Find where the given text appears and provide that cell's center as (X, Y) coordinate. 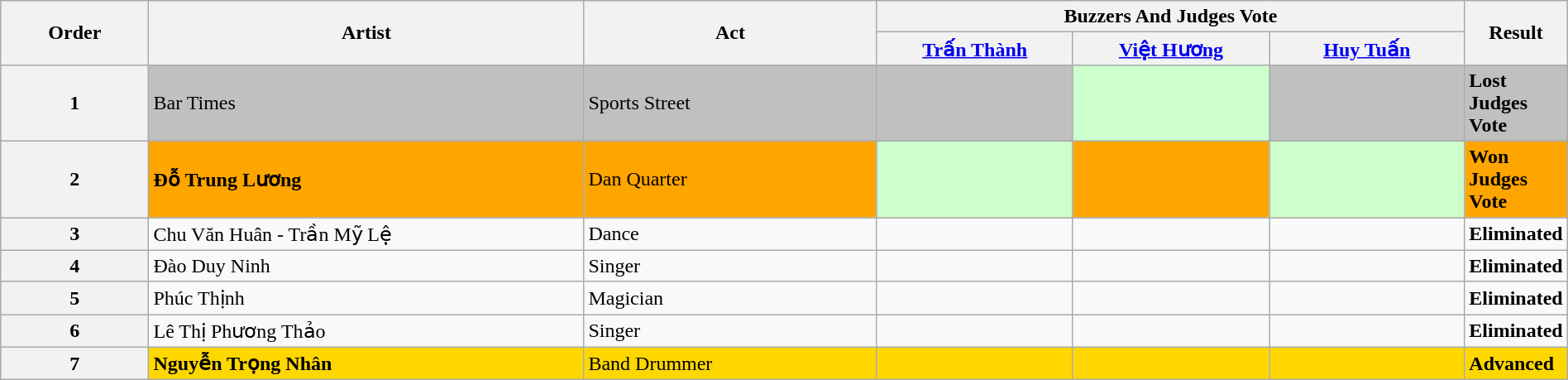
Artist (366, 33)
Order (74, 33)
7 (74, 363)
Lost Judges Vote (1516, 103)
Đào Duy Ninh (366, 266)
Act (730, 33)
2 (74, 179)
Result (1516, 33)
Trấn Thành (974, 49)
Nguyễn Trọng Nhân (366, 363)
Huy Tuấn (1367, 49)
6 (74, 331)
Lê Thị Phương Thảo (366, 331)
5 (74, 298)
Advanced (1516, 363)
4 (74, 266)
Sports Street (730, 103)
Chu Văn Huân - Trần Mỹ Lệ (366, 233)
Phúc Thịnh (366, 298)
Band Drummer (730, 363)
1 (74, 103)
Magician (730, 298)
3 (74, 233)
Đỗ Trung Lương (366, 179)
Buzzers And Judges Vote (1171, 17)
Việt Hương (1171, 49)
Bar Times (366, 103)
Won Judges Vote (1516, 179)
Dance (730, 233)
Dan Quarter (730, 179)
